Provide the (X, Y) coordinate of the cell's center where the given text is located.  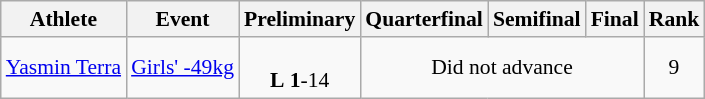
Rank (674, 19)
Quarterfinal (424, 19)
Yasmin Terra (64, 68)
Preliminary (300, 19)
L 1-14 (300, 68)
Semifinal (537, 19)
Girls' -49kg (182, 68)
Event (182, 19)
Final (615, 19)
Athlete (64, 19)
9 (674, 68)
Did not advance (502, 68)
